Return [X, Y] of the center of cell containing provided text 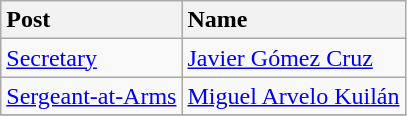
Miguel Arvelo Kuilán [294, 96]
Sergeant-at-Arms [92, 96]
Javier Gómez Cruz [294, 58]
Secretary [92, 58]
Post [92, 20]
Name [294, 20]
